Scan for the cell matching the given text and deliver its (x, y) coordinate at center. 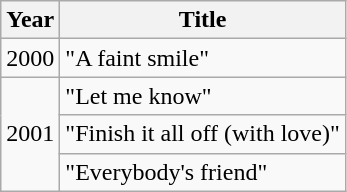
"Everybody's friend" (203, 172)
"Finish it all off (with love)" (203, 134)
"Let me know" (203, 96)
Title (203, 20)
Year (30, 20)
2000 (30, 58)
"A faint smile" (203, 58)
2001 (30, 134)
